From the cell containing the given text, extract its center point as [x, y] coordinate. 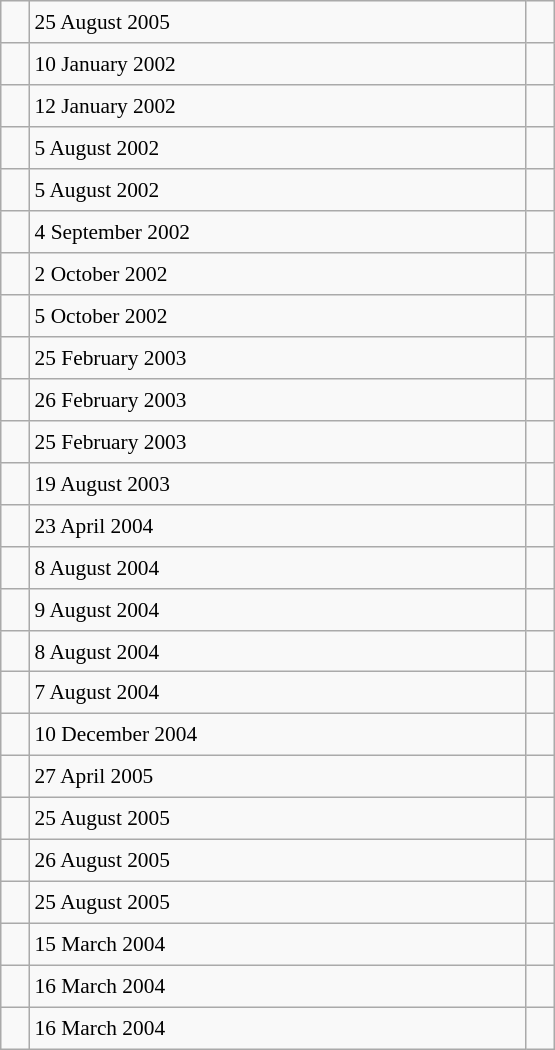
26 February 2003 [278, 399]
19 August 2003 [278, 483]
9 August 2004 [278, 609]
12 January 2002 [278, 106]
2 October 2002 [278, 274]
4 September 2002 [278, 232]
10 December 2004 [278, 735]
10 January 2002 [278, 64]
23 April 2004 [278, 525]
15 March 2004 [278, 945]
5 October 2002 [278, 316]
26 August 2005 [278, 861]
7 August 2004 [278, 693]
27 April 2005 [278, 777]
